Return (X, Y) of the center of cell containing provided text 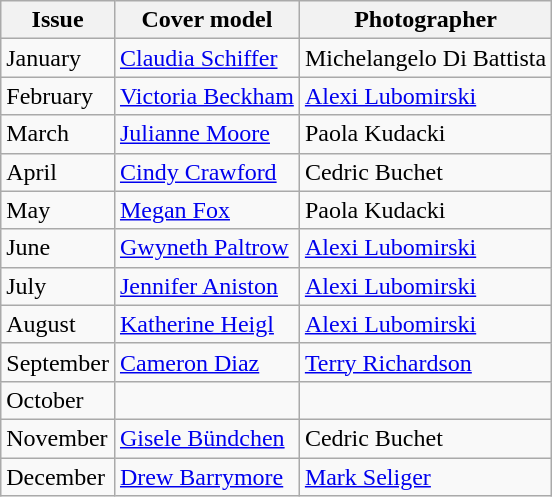
October (58, 400)
January (58, 58)
Gisele Bündchen (206, 438)
Drew Barrymore (206, 477)
Cameron Diaz (206, 362)
Mark Seliger (425, 477)
March (58, 134)
Issue (58, 20)
February (58, 96)
December (58, 477)
September (58, 362)
Michelangelo Di Battista (425, 58)
May (58, 210)
July (58, 286)
Photographer (425, 20)
June (58, 248)
Terry Richardson (425, 362)
Claudia Schiffer (206, 58)
Gwyneth Paltrow (206, 248)
Julianne Moore (206, 134)
August (58, 324)
April (58, 172)
Megan Fox (206, 210)
Cindy Crawford (206, 172)
Jennifer Aniston (206, 286)
Victoria Beckham (206, 96)
Katherine Heigl (206, 324)
Cover model (206, 20)
November (58, 438)
